For the text-containing cell, return its midpoint in [x, y] coordinate format. 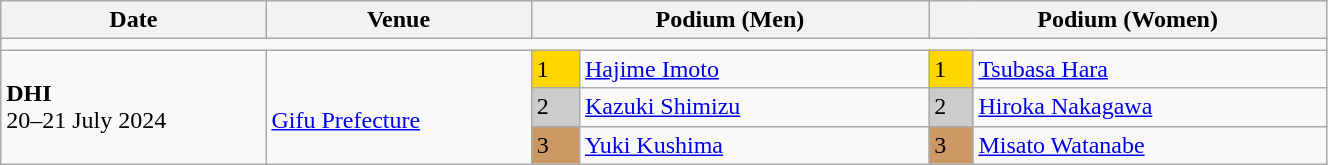
Podium (Men) [730, 20]
Gifu Prefecture [398, 107]
Misato Watanabe [1150, 145]
Venue [398, 20]
DHI 20–21 July 2024 [134, 107]
Hiroka Nakagawa [1150, 107]
Podium (Women) [1128, 20]
Date [134, 20]
Tsubasa Hara [1150, 69]
Hajime Imoto [754, 69]
Kazuki Shimizu [754, 107]
Yuki Kushima [754, 145]
